Extract the (X, Y) coordinate from the center of the cell holding the provided text.  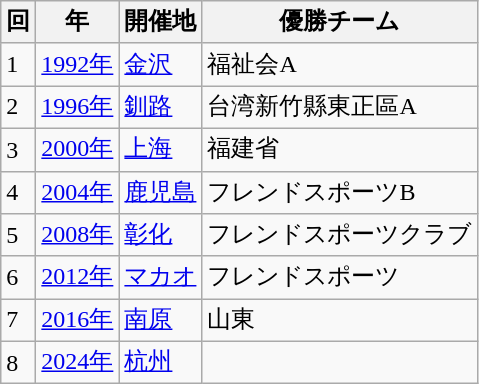
8 (18, 362)
4 (18, 192)
6 (18, 278)
5 (18, 236)
金沢 (160, 64)
2012年 (78, 278)
開催地 (160, 22)
上海 (160, 150)
山東 (340, 320)
フレンドスポーツB (340, 192)
福祉会A (340, 64)
台湾新竹縣東正區A (340, 108)
2000年 (78, 150)
優勝チーム (340, 22)
年 (78, 22)
南原 (160, 320)
鹿児島 (160, 192)
フレンドスポーツ (340, 278)
2 (18, 108)
福建省 (340, 150)
1996年 (78, 108)
回 (18, 22)
彰化 (160, 236)
1992年 (78, 64)
釧路 (160, 108)
2016年 (78, 320)
3 (18, 150)
2024年 (78, 362)
2004年 (78, 192)
2008年 (78, 236)
フレンドスポーツクラブ (340, 236)
杭州 (160, 362)
7 (18, 320)
マカオ (160, 278)
1 (18, 64)
